Capture the cell that displays the provided text and extract its [X, Y] central coordinate. 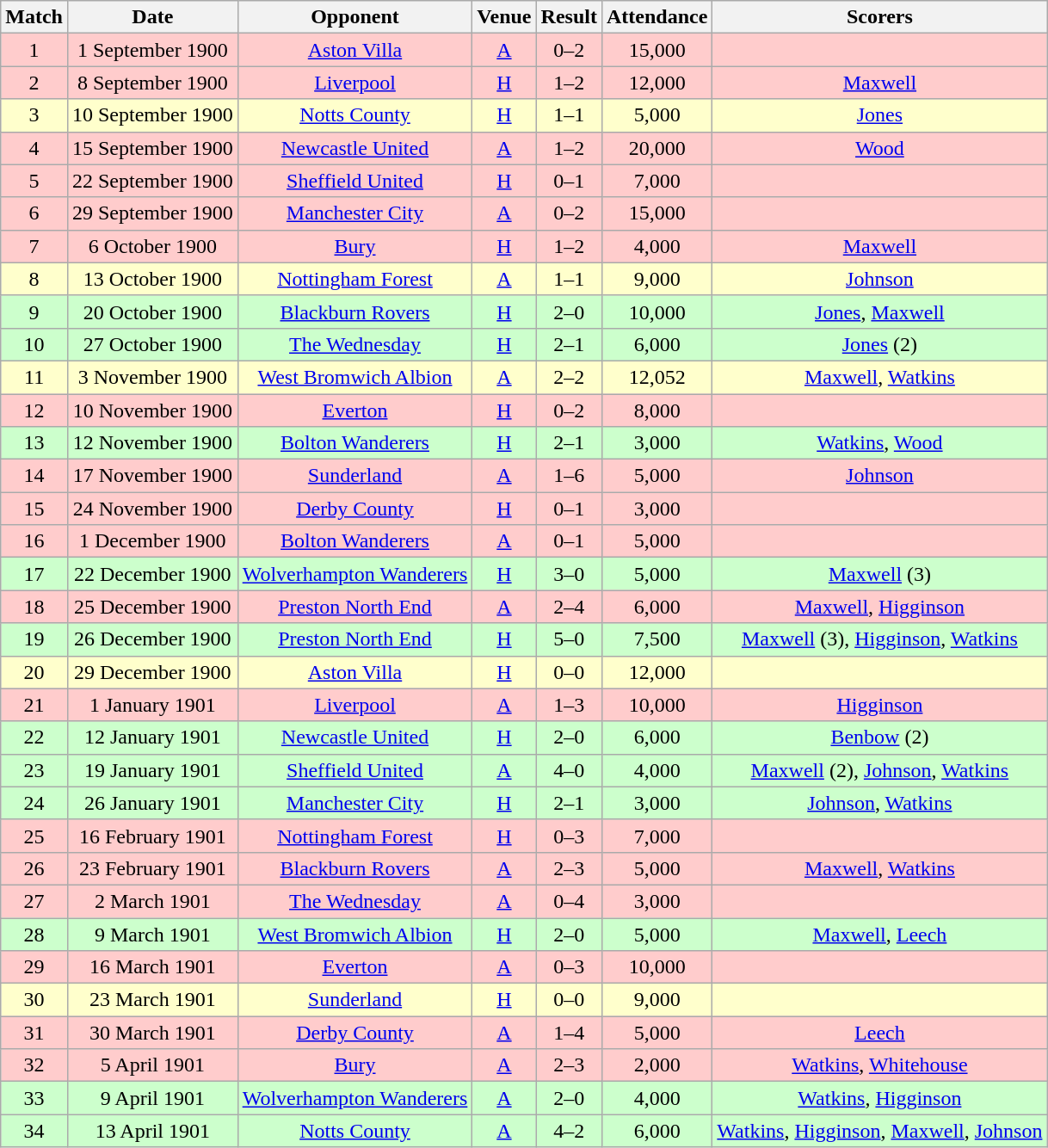
24 November 1900 [152, 509]
12 [34, 410]
Match [34, 17]
Maxwell, Higginson [879, 607]
4 [34, 148]
19 January 1901 [152, 770]
20,000 [657, 148]
Maxwell (3), Higginson, Watkins [879, 639]
15 [34, 509]
2–4 [569, 607]
13 [34, 443]
23 March 1901 [152, 1000]
Result [569, 17]
Maxwell (2), Johnson, Watkins [879, 770]
25 [34, 836]
28 [34, 934]
14 [34, 476]
2 March 1901 [152, 901]
30 [34, 1000]
11 [34, 377]
12,052 [657, 377]
33 [34, 1098]
23 [34, 770]
17 November 1900 [152, 476]
Wood [879, 148]
6 October 1900 [152, 246]
7 [34, 246]
20 [34, 672]
2–2 [569, 377]
16 [34, 541]
8 September 1900 [152, 83]
27 [34, 901]
16 February 1901 [152, 836]
Jones [879, 115]
20 October 1900 [152, 312]
24 [34, 803]
32 [34, 1065]
0–4 [569, 901]
29 September 1900 [152, 213]
23 February 1901 [152, 868]
34 [34, 1131]
Johnson, Watkins [879, 803]
Maxwell (3) [879, 574]
3–0 [569, 574]
19 [34, 639]
1 January 1901 [152, 705]
26 [34, 868]
1 [34, 50]
Jones (2) [879, 344]
6 [34, 213]
26 January 1901 [152, 803]
Date [152, 17]
5–0 [569, 639]
9 [34, 312]
10 November 1900 [152, 410]
29 [34, 967]
4–0 [569, 770]
26 December 1900 [152, 639]
12 January 1901 [152, 738]
31 [34, 1033]
9 April 1901 [152, 1098]
22 [34, 738]
21 [34, 705]
29 December 1900 [152, 672]
Attendance [657, 17]
25 December 1900 [152, 607]
5 [34, 181]
7,500 [657, 639]
15 September 1900 [152, 148]
22 September 1900 [152, 181]
1 September 1900 [152, 50]
5 April 1901 [152, 1065]
27 October 1900 [152, 344]
2,000 [657, 1065]
10 [34, 344]
8,000 [657, 410]
9 March 1901 [152, 934]
3 [34, 115]
13 April 1901 [152, 1131]
1–6 [569, 476]
Leech [879, 1033]
1–4 [569, 1033]
12 November 1900 [152, 443]
Watkins, Higginson [879, 1098]
4–2 [569, 1131]
Opponent [354, 17]
2 [34, 83]
Maxwell, Leech [879, 934]
1 December 1900 [152, 541]
Watkins, Whitehouse [879, 1065]
3 November 1900 [152, 377]
Watkins, Wood [879, 443]
Venue [504, 17]
Watkins, Higginson, Maxwell, Johnson [879, 1131]
18 [34, 607]
1–3 [569, 705]
17 [34, 574]
10 September 1900 [152, 115]
8 [34, 279]
Jones, Maxwell [879, 312]
16 March 1901 [152, 967]
22 December 1900 [152, 574]
Higginson [879, 705]
Benbow (2) [879, 738]
30 March 1901 [152, 1033]
13 October 1900 [152, 279]
Scorers [879, 17]
